Find where the given text appears and provide that cell's center as [X, Y] coordinate. 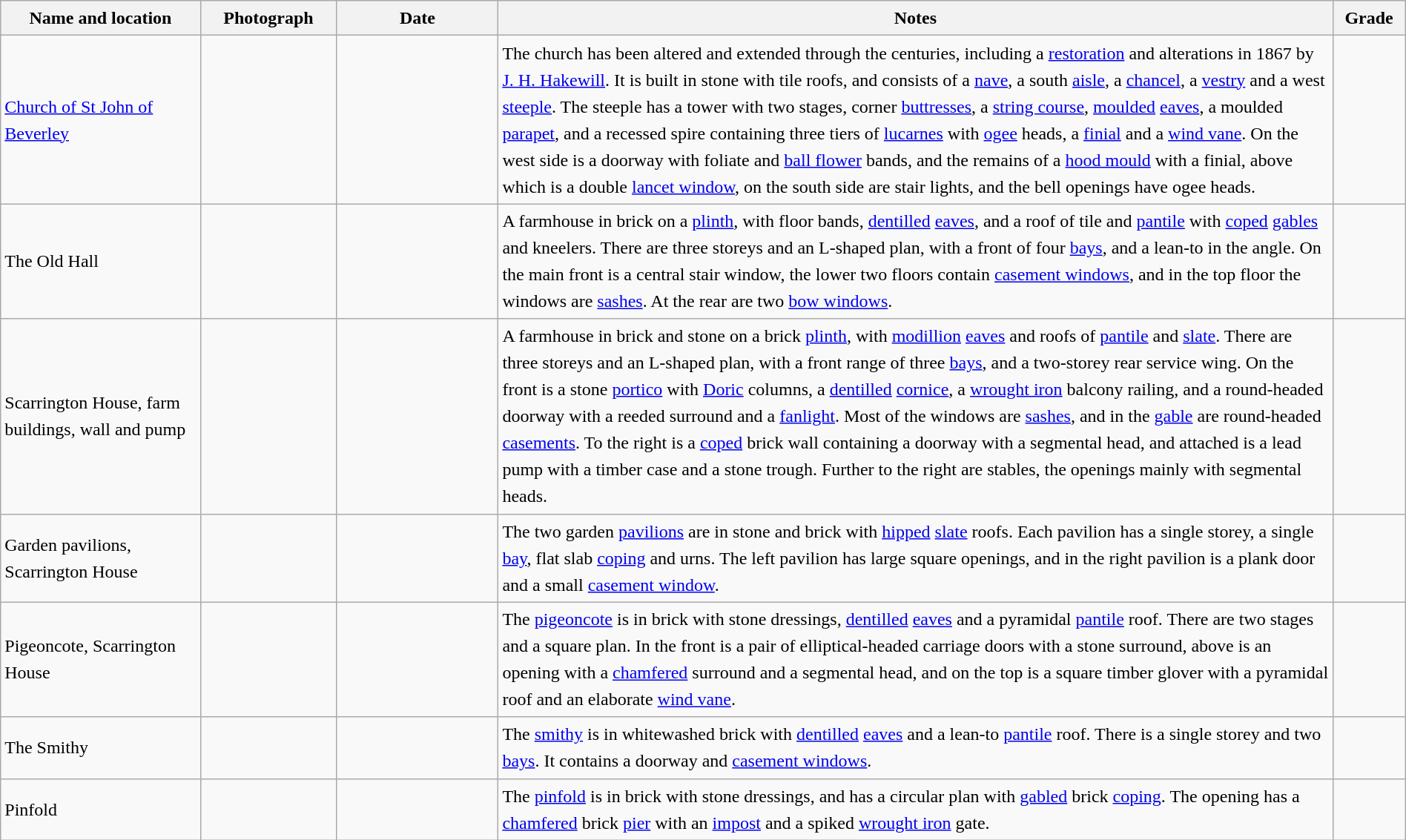
The Old Hall [101, 261]
The Smithy [101, 747]
Garden pavilions, Scarrington House [101, 558]
Notes [915, 18]
Church of St John of Beverley [101, 120]
Grade [1369, 18]
Pigeoncote, Scarrington House [101, 660]
Photograph [268, 18]
Date [417, 18]
Pinfold [101, 810]
Name and location [101, 18]
Scarrington House, farm buildings, wall and pump [101, 417]
